Determine the [X, Y] coordinate at the center of the cell enclosing the given text.  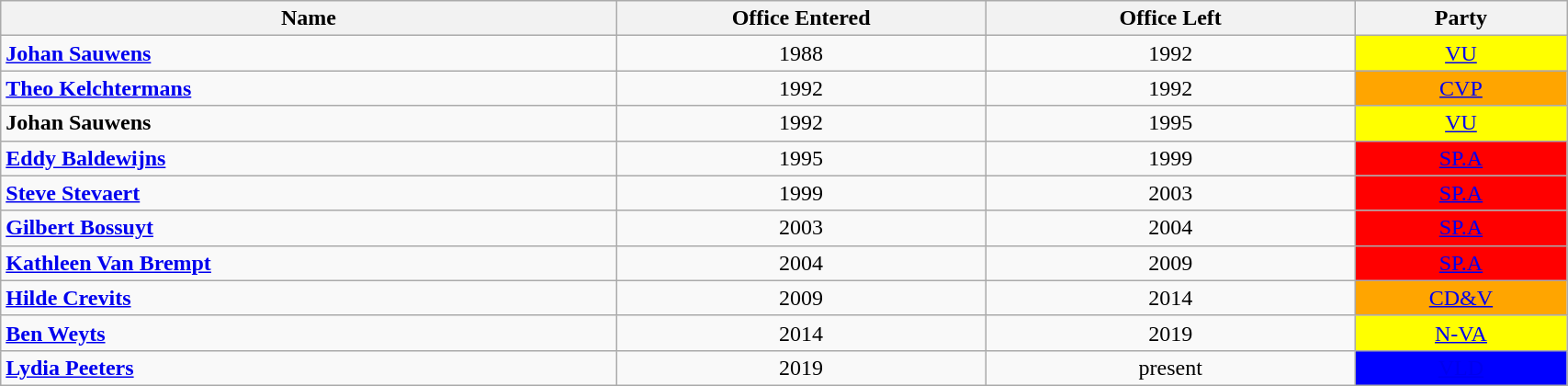
Hilde Crevits [309, 298]
Name [309, 18]
CD&V [1461, 298]
Steve Stevaert [309, 193]
Eddy Baldewijns [309, 158]
Theo Kelchtermans [309, 88]
CVP [1461, 88]
1988 [801, 53]
Office Entered [801, 18]
Lydia Peeters [309, 368]
Party [1461, 18]
N-VA [1461, 333]
Office Left [1170, 18]
Ben Weyts [309, 333]
Kathleen Van Brempt [309, 263]
present [1170, 368]
Gilbert Bossuyt [309, 228]
VLD [1461, 368]
